Provide the [X, Y] coordinate of the cell's center where the given text is located.  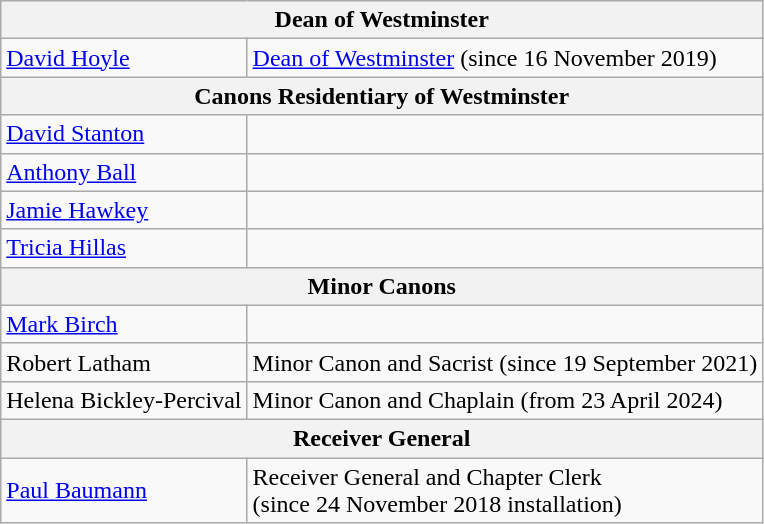
David Hoyle [124, 58]
Dean of Westminster (since 16 November 2019) [505, 58]
Jamie Hawkey [124, 210]
David Stanton [124, 134]
Dean of Westminster [382, 20]
Anthony Ball [124, 172]
Mark Birch [124, 324]
Robert Latham [124, 362]
Paul Baumann [124, 490]
Minor Canon and Sacrist (since 19 September 2021) [505, 362]
Receiver General [382, 438]
Canons Residentiary of Westminster [382, 96]
Tricia Hillas [124, 248]
Minor Canons [382, 286]
Receiver General and Chapter Clerk(since 24 November 2018 installation) [505, 490]
Minor Canon and Chaplain (from 23 April 2024) [505, 400]
Helena Bickley-Percival [124, 400]
